Return the (x, y) coordinate for the center point of the cell that contains the specified text.  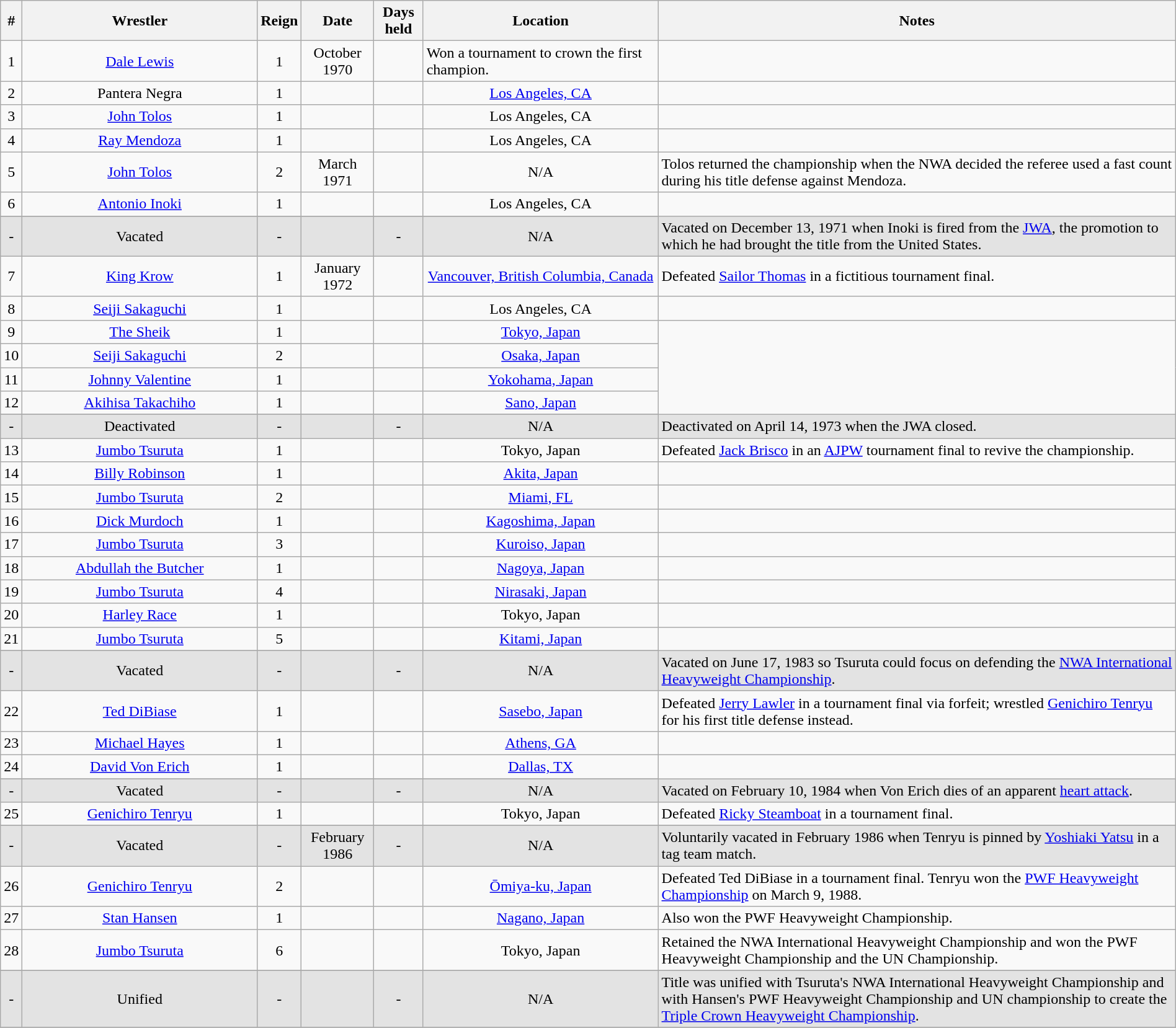
The Sheik (140, 332)
King Krow (140, 277)
25 (11, 814)
17 (11, 544)
Stan Hansen (140, 918)
Miami, FL (541, 497)
February 1986 (337, 846)
Location (541, 21)
Retained the NWA International Heavyweight Championship and won the PWF Heavyweight Championship and the UN Championship. (917, 950)
Defeated Ted DiBiase in a tournament final. Tenryu won the PWF Heavyweight Championship on March 9, 1988. (917, 887)
Kagoshima, Japan (541, 521)
October 1970 (337, 61)
Vacated on February 10, 1984 when Von Erich dies of an apparent heart attack. (917, 791)
Johnny Valentine (140, 379)
Ray Mendoza (140, 140)
Harley Race (140, 615)
10 (11, 355)
Abdullah the Butcher (140, 568)
Won a tournament to crown the first champion. (541, 61)
January 1972 (337, 277)
18 (11, 568)
Voluntarily vacated in February 1986 when Tenryu is pinned by Yoshiaki Yatsu in a tag team match. (917, 846)
21 (11, 639)
Deactivated (140, 427)
8 (11, 308)
Nirasaki, Japan (541, 592)
Billy Robinson (140, 474)
14 (11, 474)
13 (11, 450)
24 (11, 766)
Akihisa Takachiho (140, 403)
Wrestler (140, 21)
20 (11, 615)
Defeated Ricky Steamboat in a tournament final. (917, 814)
Sano, Japan (541, 403)
Dale Lewis (140, 61)
7 (11, 277)
Sasebo, Japan (541, 711)
Date (337, 21)
Days held (399, 21)
Ted DiBiase (140, 711)
27 (11, 918)
Defeated Jerry Lawler in a tournament final via forfeit; wrestled Genichiro Tenryu for his first title defense instead. (917, 711)
Unified (140, 999)
Kuroiso, Japan (541, 544)
15 (11, 497)
Defeated Sailor Thomas in a fictitious tournament final. (917, 277)
Athens, GA (541, 743)
22 (11, 711)
Osaka, Japan (541, 355)
19 (11, 592)
Vacated on December 13, 1971 when Inoki is fired from the JWA, the promotion to which he had brought the title from the United States. (917, 236)
Nagano, Japan (541, 918)
Nagoya, Japan (541, 568)
Notes (917, 21)
26 (11, 887)
Yokohama, Japan (541, 379)
11 (11, 379)
Deactivated on April 14, 1973 when the JWA closed. (917, 427)
Tolos returned the championship when the NWA decided the referee used a fast count during his title defense against Mendoza. (917, 172)
Defeated Jack Brisco in an AJPW tournament final to revive the championship. (917, 450)
23 (11, 743)
Akita, Japan (541, 474)
Ōmiya-ku, Japan (541, 887)
Dick Murdoch (140, 521)
# (11, 21)
Pantera Negra (140, 93)
Reign (279, 21)
28 (11, 950)
Also won the PWF Heavyweight Championship. (917, 918)
Vancouver, British Columbia, Canada (541, 277)
David Von Erich (140, 766)
Kitami, Japan (541, 639)
March 1971 (337, 172)
12 (11, 403)
16 (11, 521)
Michael Hayes (140, 743)
Antonio Inoki (140, 204)
Dallas, TX (541, 766)
9 (11, 332)
Vacated on June 17, 1983 so Tsuruta could focus on defending the NWA International Heavyweight Championship. (917, 671)
